Locate the cell with the specified text and output its (x, y) center coordinate. 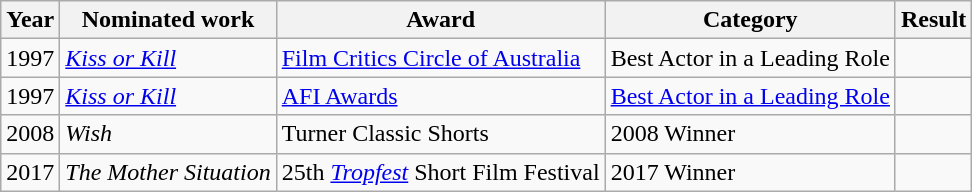
2017 Winner (750, 172)
Award (440, 20)
Year (30, 20)
25th Tropfest Short Film Festival (440, 172)
2017 (30, 172)
Film Critics Circle of Australia (440, 58)
AFI Awards (440, 96)
Wish (168, 134)
Nominated work (168, 20)
2008 Winner (750, 134)
The Mother Situation (168, 172)
Turner Classic Shorts (440, 134)
Result (933, 20)
2008 (30, 134)
Category (750, 20)
